Scan for the cell matching the given text and deliver its (X, Y) coordinate at center. 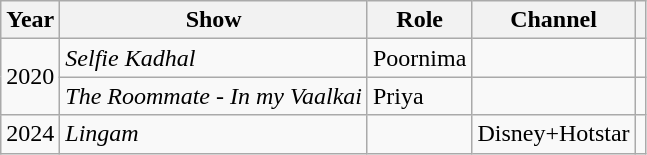
Year (30, 20)
Priya (419, 96)
Selfie Kadhal (214, 58)
Lingam (214, 134)
Channel (554, 20)
Poornima (419, 58)
Show (214, 20)
2020 (30, 77)
The Roommate - In my Vaalkai (214, 96)
Role (419, 20)
Disney+Hotstar (554, 134)
2024 (30, 134)
